Capture the cell that displays the provided text and extract its [x, y] central coordinate. 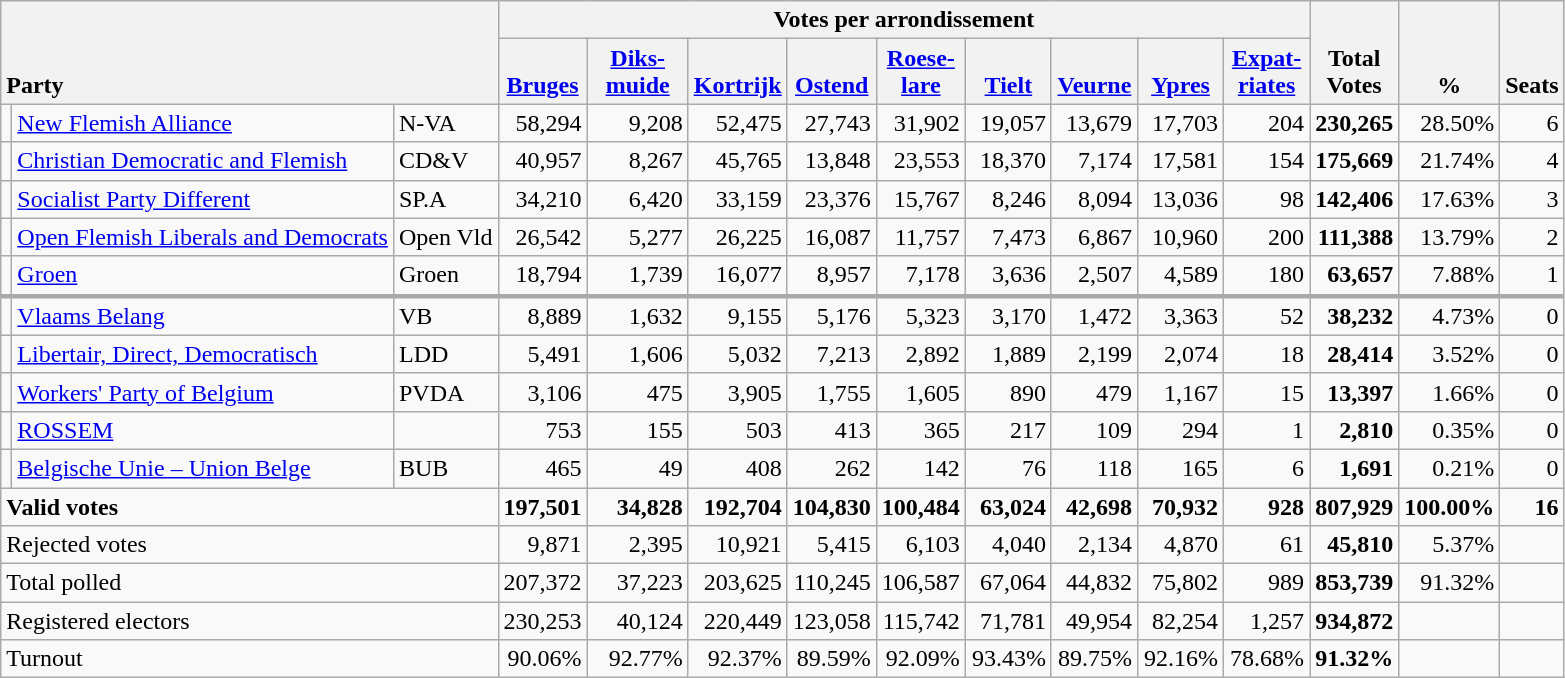
118 [1094, 468]
16,087 [832, 237]
5,323 [920, 316]
111,388 [1354, 237]
2,507 [1094, 276]
2,892 [920, 354]
1,632 [638, 316]
5,491 [542, 354]
92.16% [1180, 659]
3 [1532, 199]
70,932 [1180, 507]
17.63% [1450, 199]
90.06% [542, 659]
8,957 [832, 276]
3,170 [1008, 316]
VB [446, 316]
34,210 [542, 199]
Total polled [250, 583]
192,704 [738, 507]
4.73% [1450, 316]
853,739 [1354, 583]
503 [738, 430]
106,587 [920, 583]
3,905 [738, 392]
Open Flemish Liberals and Democrats [203, 237]
230,265 [1354, 123]
13,036 [1180, 199]
Belgische Unie – Union Belge [203, 468]
217 [1008, 430]
Veurne [1094, 72]
123,058 [832, 621]
13.79% [1450, 237]
Ypres [1180, 72]
15 [1267, 392]
28.50% [1450, 123]
15,767 [920, 199]
1,755 [832, 392]
2,134 [1094, 545]
7,473 [1008, 237]
109 [1094, 430]
58,294 [542, 123]
16 [1532, 507]
2 [1532, 237]
1,889 [1008, 354]
82,254 [1180, 621]
1,605 [920, 392]
7,178 [920, 276]
200 [1267, 237]
42,698 [1094, 507]
18,370 [1008, 161]
44,832 [1094, 583]
17,581 [1180, 161]
23,376 [832, 199]
807,929 [1354, 507]
934,872 [1354, 621]
49,954 [1094, 621]
5,032 [738, 354]
204 [1267, 123]
Ostend [832, 72]
9,155 [738, 316]
Tielt [1008, 72]
Rejected votes [250, 545]
104,830 [832, 507]
3,106 [542, 392]
1,606 [638, 354]
180 [1267, 276]
1,167 [1180, 392]
365 [920, 430]
10,960 [1180, 237]
CD&V [446, 161]
27,743 [832, 123]
13,679 [1094, 123]
63,024 [1008, 507]
294 [1180, 430]
23,553 [920, 161]
Seats [1532, 52]
45,810 [1354, 545]
16,077 [738, 276]
8,267 [638, 161]
18,794 [542, 276]
Valid votes [250, 507]
92.37% [738, 659]
142,406 [1354, 199]
4,589 [1180, 276]
Christian Democratic and Flemish [203, 161]
Socialist Party Different [203, 199]
2,074 [1180, 354]
115,742 [920, 621]
Total Votes [1354, 52]
408 [738, 468]
92.77% [638, 659]
78.68% [1267, 659]
8,094 [1094, 199]
7.88% [1450, 276]
1,257 [1267, 621]
989 [1267, 583]
76 [1008, 468]
207,372 [542, 583]
6,420 [638, 199]
61 [1267, 545]
753 [542, 430]
1.66% [1450, 392]
28,414 [1354, 354]
262 [832, 468]
52,475 [738, 123]
7,174 [1094, 161]
2,395 [638, 545]
71,781 [1008, 621]
2,810 [1354, 430]
92.09% [920, 659]
0.35% [1450, 430]
6,867 [1094, 237]
175,669 [1354, 161]
89.75% [1094, 659]
21.74% [1450, 161]
5.37% [1450, 545]
197,501 [542, 507]
1,472 [1094, 316]
18 [1267, 354]
5,176 [832, 316]
154 [1267, 161]
Registered electors [250, 621]
67,064 [1008, 583]
93.43% [1008, 659]
142 [920, 468]
2,199 [1094, 354]
475 [638, 392]
5,415 [832, 545]
45,765 [738, 161]
465 [542, 468]
Roese- lare [920, 72]
1,739 [638, 276]
11,757 [920, 237]
3.52% [1450, 354]
98 [1267, 199]
4 [1532, 161]
13,848 [832, 161]
5,277 [638, 237]
10,921 [738, 545]
17,703 [1180, 123]
Diks- muide [638, 72]
Expat- riates [1267, 72]
8,246 [1008, 199]
N-VA [446, 123]
110,245 [832, 583]
9,208 [638, 123]
40,124 [638, 621]
PVDA [446, 392]
1,691 [1354, 468]
8,889 [542, 316]
38,232 [1354, 316]
13,397 [1354, 392]
4,040 [1008, 545]
Workers' Party of Belgium [203, 392]
Turnout [250, 659]
SP.A [446, 199]
Party [250, 52]
34,828 [638, 507]
3,363 [1180, 316]
0.21% [1450, 468]
37,223 [638, 583]
52 [1267, 316]
26,542 [542, 237]
479 [1094, 392]
89.59% [832, 659]
31,902 [920, 123]
BUB [446, 468]
230,253 [542, 621]
203,625 [738, 583]
63,657 [1354, 276]
49 [638, 468]
Open Vld [446, 237]
40,957 [542, 161]
165 [1180, 468]
Vlaams Belang [203, 316]
ROSSEM [203, 430]
33,159 [738, 199]
155 [638, 430]
7,213 [832, 354]
928 [1267, 507]
New Flemish Alliance [203, 123]
75,802 [1180, 583]
26,225 [738, 237]
% [1450, 52]
100.00% [1450, 507]
9,871 [542, 545]
890 [1008, 392]
100,484 [920, 507]
Kortrijk [738, 72]
413 [832, 430]
6,103 [920, 545]
Bruges [542, 72]
Votes per arrondissement [904, 20]
220,449 [738, 621]
3,636 [1008, 276]
LDD [446, 354]
19,057 [1008, 123]
Libertair, Direct, Democratisch [203, 354]
4,870 [1180, 545]
